Search for the cell housing the specified text and yield its [X, Y] center coordinate. 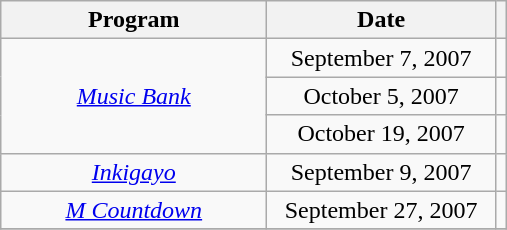
Inkigayo [134, 172]
M Countdown [134, 210]
October 5, 2007 [382, 96]
September 7, 2007 [382, 58]
Program [134, 20]
Date [382, 20]
September 9, 2007 [382, 172]
Music Bank [134, 96]
September 27, 2007 [382, 210]
October 19, 2007 [382, 134]
